Capture the cell that displays the provided text and extract its (X, Y) central coordinate. 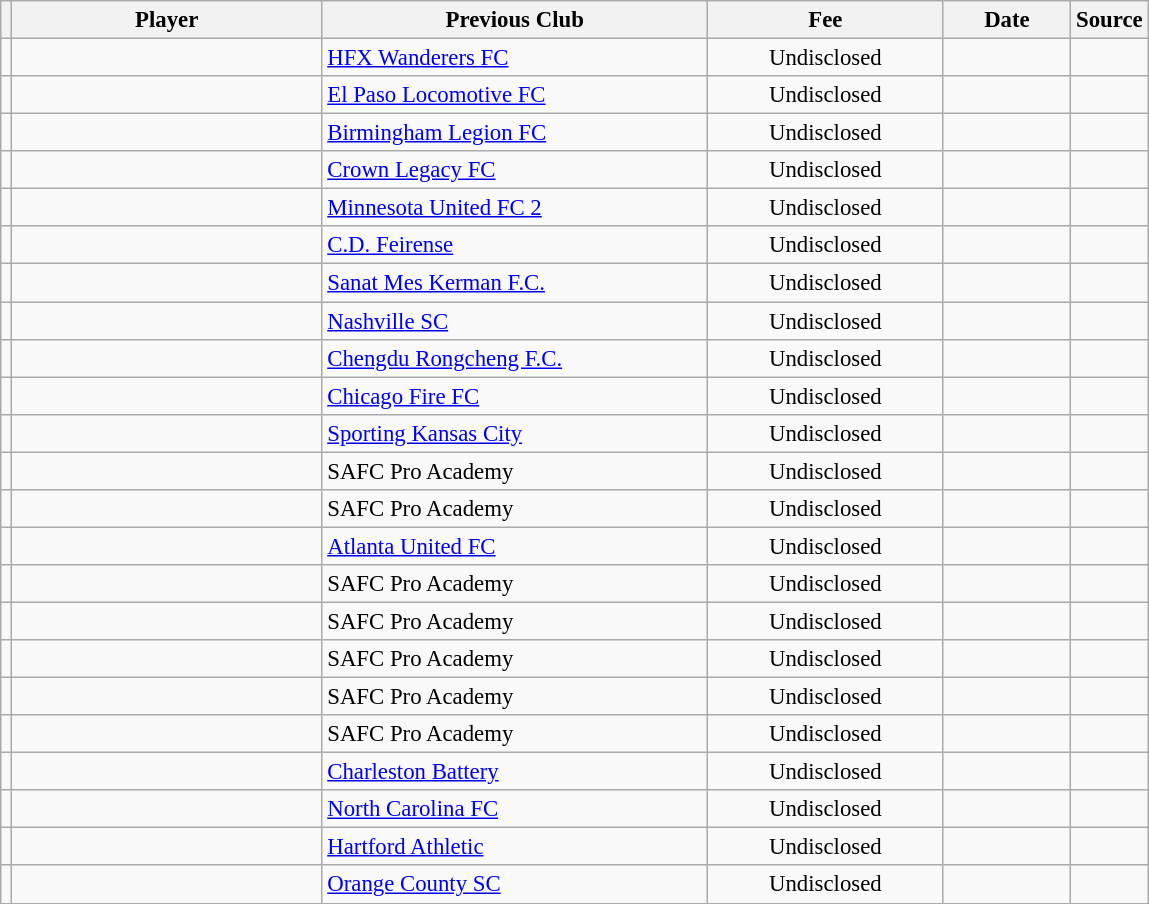
Previous Club (515, 20)
C.D. Feirense (515, 245)
El Paso Locomotive FC (515, 95)
Chengdu Rongcheng F.C. (515, 358)
Sanat Mes Kerman F.C. (515, 283)
Date (1007, 20)
Player (166, 20)
Chicago Fire FC (515, 396)
Hartford Athletic (515, 847)
Crown Legacy FC (515, 170)
Atlanta United FC (515, 546)
HFX Wanderers FC (515, 58)
Sporting Kansas City (515, 433)
Birmingham Legion FC (515, 133)
Minnesota United FC 2 (515, 208)
Fee (826, 20)
North Carolina FC (515, 809)
Charleston Battery (515, 772)
Nashville SC (515, 321)
Orange County SC (515, 885)
Source (1110, 20)
